Output the (x, y) coordinate of the center of the cell containing the given text.  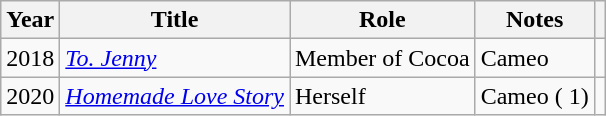
2018 (30, 58)
Cameo (534, 58)
Notes (534, 20)
Cameo ( 1) (534, 96)
Role (383, 20)
Homemade Love Story (175, 96)
Member of Cocoa (383, 58)
Year (30, 20)
Herself (383, 96)
To. Jenny (175, 58)
2020 (30, 96)
Title (175, 20)
